Pinpoint the cell where the given text exists, returning its (X, Y) midpoint coordinate. 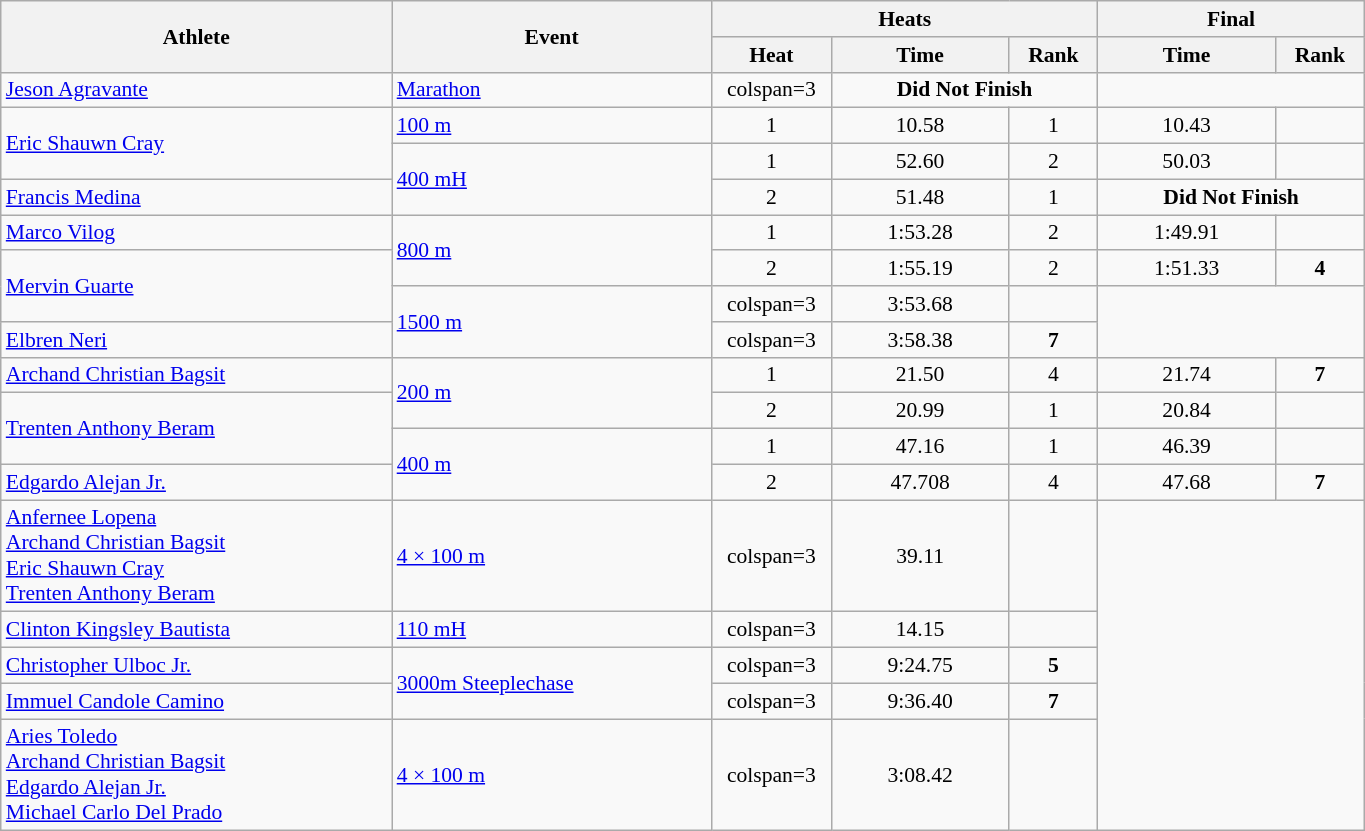
Heat (772, 55)
3000m Steeplechase (552, 684)
Immuel Candole Camino (196, 701)
Marathon (552, 90)
Aries ToledoArchand Christian BagsitEdgardo Alejan Jr.Michael Carlo Del Prado (196, 775)
Heats (905, 19)
52.60 (920, 162)
47.708 (920, 482)
Mervin Guarte (196, 286)
Eric Shauwn Cray (196, 144)
400 m (552, 464)
3:53.68 (920, 304)
9:36.40 (920, 701)
21.74 (1187, 375)
20.84 (1187, 411)
110 mH (552, 630)
39.11 (920, 556)
9:24.75 (920, 666)
47.16 (920, 447)
50.03 (1187, 162)
21.50 (920, 375)
5 (1054, 666)
400 mH (552, 180)
Final (1232, 19)
20.99 (920, 411)
Event (552, 36)
100 m (552, 126)
Christopher Ulboc Jr. (196, 666)
14.15 (920, 630)
Francis Medina (196, 197)
1500 m (552, 322)
Elbren Neri (196, 340)
47.68 (1187, 482)
10.43 (1187, 126)
800 m (552, 250)
1:49.91 (1187, 233)
Athlete (196, 36)
51.48 (920, 197)
46.39 (1187, 447)
10.58 (920, 126)
1:53.28 (920, 233)
1:55.19 (920, 269)
3:58.38 (920, 340)
200 m (552, 392)
1:51.33 (1187, 269)
Clinton Kingsley Bautista (196, 630)
Anfernee LopenaArchand Christian BagsitEric Shauwn CrayTrenten Anthony Beram (196, 556)
Archand Christian Bagsit (196, 375)
3:08.42 (920, 775)
Trenten Anthony Beram (196, 428)
Marco Vilog (196, 233)
Jeson Agravante (196, 90)
Edgardo Alejan Jr. (196, 482)
